Identify which cell holds the provided text, then report its (x, y) central coordinate. 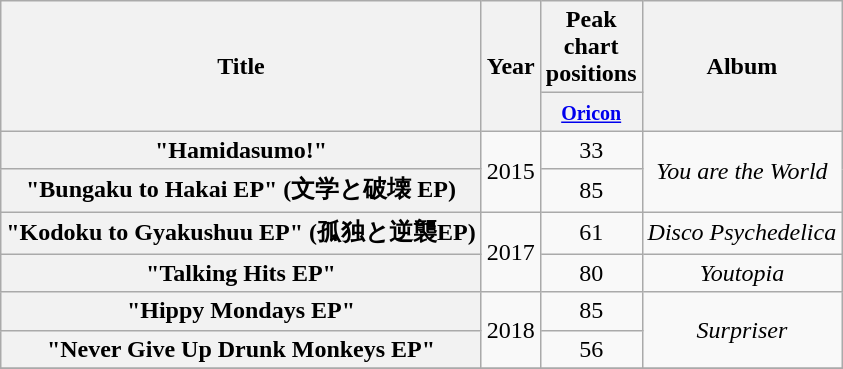
2018 (510, 330)
61 (591, 234)
"Kodoku to Gyakushuu EP" (孤独と逆襲EP) (241, 234)
2017 (510, 252)
Title (241, 66)
Disco Psychedelica (742, 234)
2015 (510, 172)
Oricon (591, 112)
33 (591, 150)
56 (591, 349)
"Hippy Mondays EP" (241, 311)
"Talking Hits EP" (241, 273)
"Bungaku to Hakai EP" (文学と破壊 EP) (241, 190)
80 (591, 273)
Youtopia (742, 273)
Year (510, 66)
Album (742, 66)
Surpriser (742, 330)
Peak chart positions (591, 47)
"Never Give Up Drunk Monkeys EP" (241, 349)
"Hamidasumo!" (241, 150)
You are the World (742, 172)
